For the text-containing cell, return its midpoint in [x, y] coordinate format. 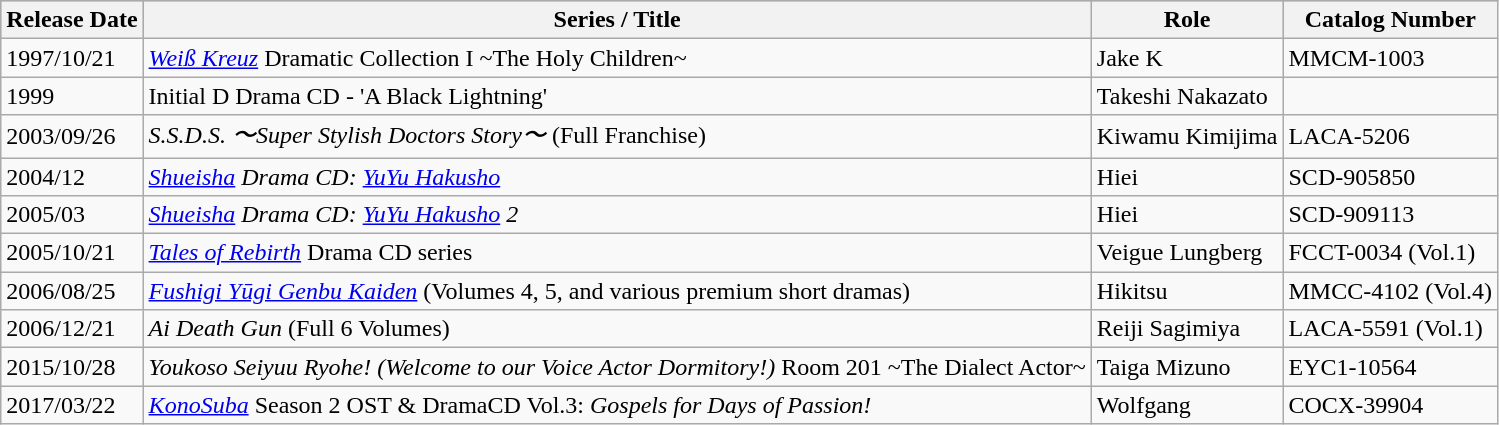
Shueisha Drama CD: YuYu Hakusho 2 [617, 215]
Weiß Kreuz Dramatic Collection I ~The Holy Children~ [617, 58]
2005/10/21 [72, 253]
Series / Title [617, 20]
1999 [72, 96]
Jake K [1187, 58]
Youkoso Seiyuu Ryohe! (Welcome to our Voice Actor Dormitory!) Room 201 ~The Dialect Actor~ [617, 367]
2006/12/21 [72, 329]
S.S.D.S. 〜Super Stylish Doctors Story〜 (Full Franchise) [617, 136]
Ai Death Gun (Full 6 Volumes) [617, 329]
Tales of Rebirth Drama CD series [617, 253]
FCCT-0034 (Vol.1) [1390, 253]
LACA-5591 (Vol.1) [1390, 329]
Initial D Drama CD - 'A Black Lightning' [617, 96]
Release Date [72, 20]
2015/10/28 [72, 367]
SCD-905850 [1390, 177]
SCD-909113 [1390, 215]
EYC1-10564 [1390, 367]
Taiga Mizuno [1187, 367]
Wolfgang [1187, 405]
MMCM-1003 [1390, 58]
Catalog Number [1390, 20]
Veigue Lungberg [1187, 253]
Takeshi Nakazato [1187, 96]
Kiwamu Kimijima [1187, 136]
2005/03 [72, 215]
LACA-5206 [1390, 136]
KonoSuba Season 2 OST & DramaCD Vol.3: Gospels for Days of Passion! [617, 405]
Role [1187, 20]
Fushigi Yūgi Genbu Kaiden (Volumes 4, 5, and various premium short dramas) [617, 291]
1997/10/21 [72, 58]
2006/08/25 [72, 291]
MMCC-4102 (Vol.4) [1390, 291]
2003/09/26 [72, 136]
2004/12 [72, 177]
COCX-39904 [1390, 405]
Hikitsu [1187, 291]
Reiji Sagimiya [1187, 329]
2017/03/22 [72, 405]
Shueisha Drama CD: YuYu Hakusho [617, 177]
